Locate the cell with the specified text and output its (x, y) center coordinate. 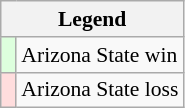
Legend (92, 19)
Arizona State loss (100, 90)
Arizona State win (100, 55)
